Capture the cell that displays the provided text and extract its (X, Y) central coordinate. 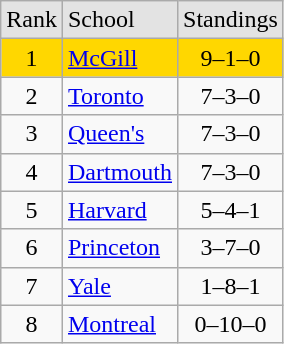
McGill (120, 58)
0–10–0 (231, 324)
9–1–0 (231, 58)
Harvard (120, 210)
1 (32, 58)
Rank (32, 20)
4 (32, 172)
School (120, 20)
Toronto (120, 96)
Princeton (120, 248)
6 (32, 248)
1–8–1 (231, 286)
2 (32, 96)
Montreal (120, 324)
3–7–0 (231, 248)
8 (32, 324)
Queen's (120, 134)
Standings (231, 20)
Dartmouth (120, 172)
7 (32, 286)
3 (32, 134)
5–4–1 (231, 210)
Yale (120, 286)
5 (32, 210)
